From the cell containing the given text, extract its center point as [X, Y] coordinate. 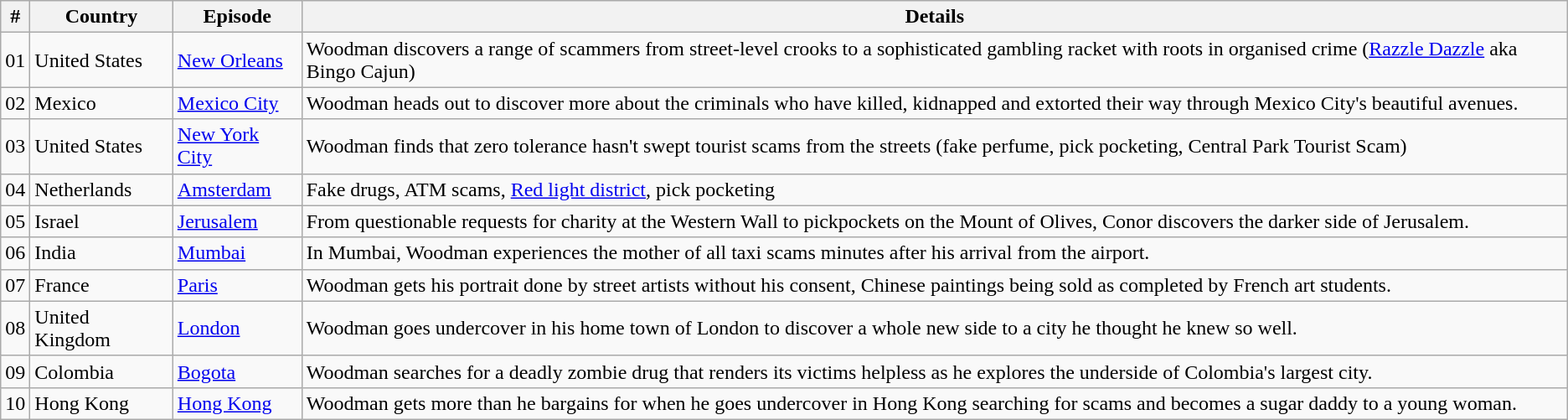
New York City [237, 146]
Bogota [237, 371]
04 [15, 189]
Woodman searches for a deadly zombie drug that renders its victims helpless as he explores the underside of Colombia's largest city. [935, 371]
03 [15, 146]
From questionable requests for charity at the Western Wall to pickpockets on the Mount of Olives, Conor discovers the darker side of Jerusalem. [935, 221]
Fake drugs, ATM scams, Red light district, pick pocketing [935, 189]
Colombia [101, 371]
Jerusalem [237, 221]
07 [15, 285]
06 [15, 253]
Woodman heads out to discover more about the criminals who have killed, kidnapped and extorted their way through Mexico City's beautiful avenues. [935, 103]
Details [935, 17]
London [237, 329]
# [15, 17]
New Orleans [237, 60]
Woodman gets his portrait done by street artists without his consent, Chinese paintings being sold as completed by French art students. [935, 285]
In Mumbai, Woodman experiences the mother of all taxi scams minutes after his arrival from the airport. [935, 253]
01 [15, 60]
Amsterdam [237, 189]
Episode [237, 17]
02 [15, 103]
10 [15, 403]
09 [15, 371]
France [101, 285]
Mexico City [237, 103]
05 [15, 221]
United Kingdom [101, 329]
Woodman goes undercover in his home town of London to discover a whole new side to a city he thought he knew so well. [935, 329]
India [101, 253]
Woodman gets more than he bargains for when he goes undercover in Hong Kong searching for scams and becomes a sugar daddy to a young woman. [935, 403]
Mumbai [237, 253]
Paris [237, 285]
Woodman finds that zero tolerance hasn't swept tourist scams from the streets (fake perfume, pick pocketing, Central Park Tourist Scam) [935, 146]
Netherlands [101, 189]
Country [101, 17]
Mexico [101, 103]
Israel [101, 221]
08 [15, 329]
